Extract the (x, y) coordinate from the center of the cell holding the provided text.  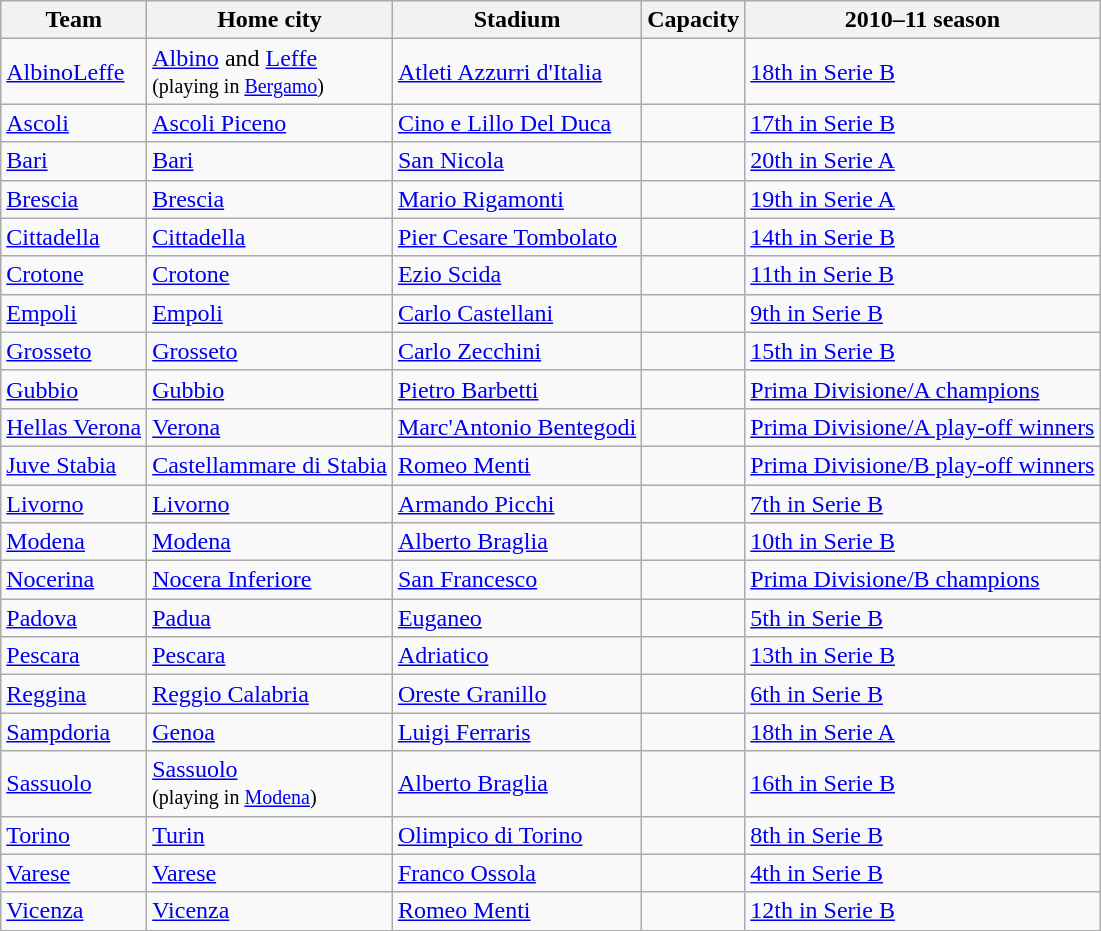
Carlo Zecchini (516, 351)
San Francesco (516, 580)
Hellas Verona (74, 427)
8th in Serie B (922, 835)
Prima Divisione/B champions (922, 580)
Albino and Leffe(playing in Bergamo) (270, 72)
Adriatico (516, 656)
19th in Serie A (922, 199)
Pier Cesare Tombolato (516, 237)
11th in Serie B (922, 275)
Ezio Scida (516, 275)
14th in Serie B (922, 237)
Marc'Antonio Bentegodi (516, 427)
2010–11 season (922, 20)
Nocerina (74, 580)
Franco Ossola (516, 873)
5th in Serie B (922, 618)
9th in Serie B (922, 313)
17th in Serie B (922, 123)
Oreste Granillo (516, 694)
Genoa (270, 732)
Torino (74, 835)
Euganeo (516, 618)
Prima Divisione/B play-off winners (922, 465)
Atleti Azzurri d'Italia (516, 72)
Armando Picchi (516, 503)
Sassuolo(playing in Modena) (270, 784)
Stadium (516, 20)
15th in Serie B (922, 351)
18th in Serie B (922, 72)
Carlo Castellani (516, 313)
AlbinoLeffe (74, 72)
Pietro Barbetti (516, 389)
Team (74, 20)
Padova (74, 618)
10th in Serie B (922, 542)
San Nicola (516, 161)
Sampdoria (74, 732)
Nocera Inferiore (270, 580)
Juve Stabia (74, 465)
16th in Serie B (922, 784)
Mario Rigamonti (516, 199)
Verona (270, 427)
Ascoli Piceno (270, 123)
18th in Serie A (922, 732)
7th in Serie B (922, 503)
12th in Serie B (922, 911)
Luigi Ferraris (516, 732)
Prima Divisione/A play-off winners (922, 427)
Padua (270, 618)
4th in Serie B (922, 873)
Sassuolo (74, 784)
20th in Serie A (922, 161)
Prima Divisione/A champions (922, 389)
Cino e Lillo Del Duca (516, 123)
Olimpico di Torino (516, 835)
Ascoli (74, 123)
Home city (270, 20)
13th in Serie B (922, 656)
Reggio Calabria (270, 694)
Castellammare di Stabia (270, 465)
Capacity (694, 20)
Turin (270, 835)
Reggina (74, 694)
6th in Serie B (922, 694)
